For the text-containing cell, return its midpoint in (x, y) coordinate format. 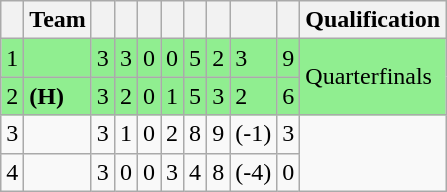
(-1) (254, 134)
Qualification (373, 20)
(-4) (254, 172)
(H) (58, 96)
Team (58, 20)
Quarterfinals (373, 77)
6 (288, 96)
